For the text-containing cell, return its midpoint in (X, Y) coordinate format. 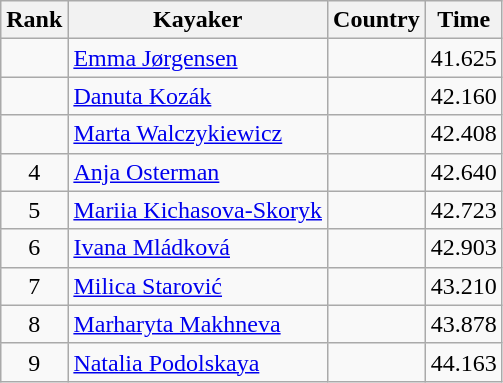
43.878 (464, 324)
Natalia Podolskaya (198, 362)
Mariia Kichasova-Skoryk (198, 210)
42.723 (464, 210)
41.625 (464, 58)
42.408 (464, 134)
42.160 (464, 96)
Marharyta Makhneva (198, 324)
Kayaker (198, 20)
Danuta Kozák (198, 96)
4 (34, 172)
5 (34, 210)
7 (34, 286)
Emma Jørgensen (198, 58)
6 (34, 248)
Anja Osterman (198, 172)
8 (34, 324)
43.210 (464, 286)
Country (377, 20)
Rank (34, 20)
42.640 (464, 172)
Ivana Mládková (198, 248)
44.163 (464, 362)
Milica Starović (198, 286)
42.903 (464, 248)
Time (464, 20)
Marta Walczykiewicz (198, 134)
9 (34, 362)
